Pinpoint the cell where the given text exists, returning its [x, y] midpoint coordinate. 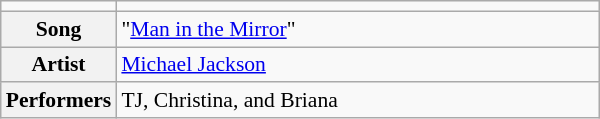
Performers [59, 101]
Michael Jackson [358, 65]
Artist [59, 65]
Song [59, 29]
TJ, Christina, and Briana [358, 101]
"Man in the Mirror" [358, 29]
